Determine the [X, Y] coordinate at the center of the cell enclosing the given text.  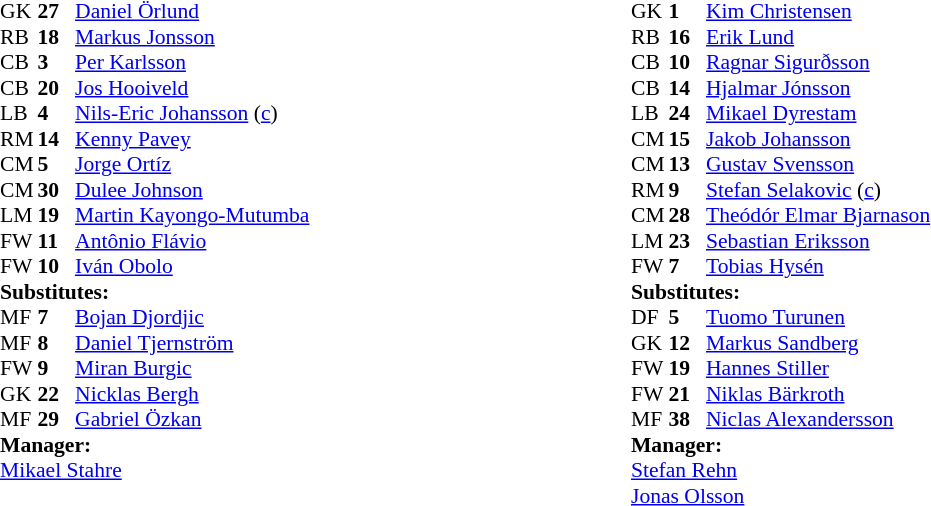
Stefan Selakovic (c) [818, 190]
Antônio Flávio [192, 241]
Ragnar Sigurðsson [818, 63]
Nicklas Bergh [192, 394]
Mikael Dyrestam [818, 113]
Gabriel Özkan [192, 419]
Jorge Ortíz [192, 165]
8 [57, 343]
Niklas Bärkroth [818, 394]
30 [57, 190]
21 [687, 394]
23 [687, 241]
Markus Sandberg [818, 343]
24 [687, 113]
Niclas Alexandersson [818, 419]
Theódór Elmar Bjarnason [818, 215]
15 [687, 139]
Erik Lund [818, 37]
12 [687, 343]
11 [57, 241]
Tuomo Turunen [818, 317]
Tobias Hysén [818, 267]
DF [650, 317]
29 [57, 419]
4 [57, 113]
16 [687, 37]
Bojan Djordjic [192, 317]
Markus Jonsson [192, 37]
Mikael Stahre [154, 471]
Nils-Eric Johansson (c) [192, 113]
Jos Hooiveld [192, 88]
28 [687, 215]
38 [687, 419]
Dulee Johnson [192, 190]
13 [687, 165]
Hannes Stiller [818, 369]
Martin Kayongo-Mutumba [192, 215]
Jakob Johansson [818, 139]
Miran Burgic [192, 369]
Iván Obolo [192, 267]
Daniel Tjernström [192, 343]
Per Karlsson [192, 63]
20 [57, 88]
Hjalmar Jónsson [818, 88]
3 [57, 63]
Kenny Pavey [192, 139]
Gustav Svensson [818, 165]
22 [57, 394]
18 [57, 37]
Sebastian Eriksson [818, 241]
